Scan for the cell matching the given text and deliver its [x, y] coordinate at center. 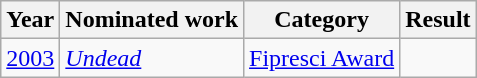
Year [30, 20]
Undead [152, 58]
Fipresci Award [322, 58]
Nominated work [152, 20]
2003 [30, 58]
Category [322, 20]
Result [438, 20]
